Search for the cell housing the specified text and yield its [X, Y] center coordinate. 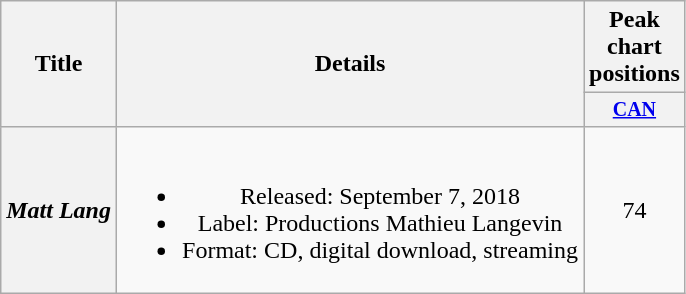
Released: September 7, 2018Label: Productions Mathieu LangevinFormat: CD, digital download, streaming [350, 210]
Matt Lang [59, 210]
Title [59, 64]
CAN [635, 110]
Peak chartpositions [635, 47]
Details [350, 64]
74 [635, 210]
